Return the (X, Y) coordinate for the center point of the cell that contains the specified text.  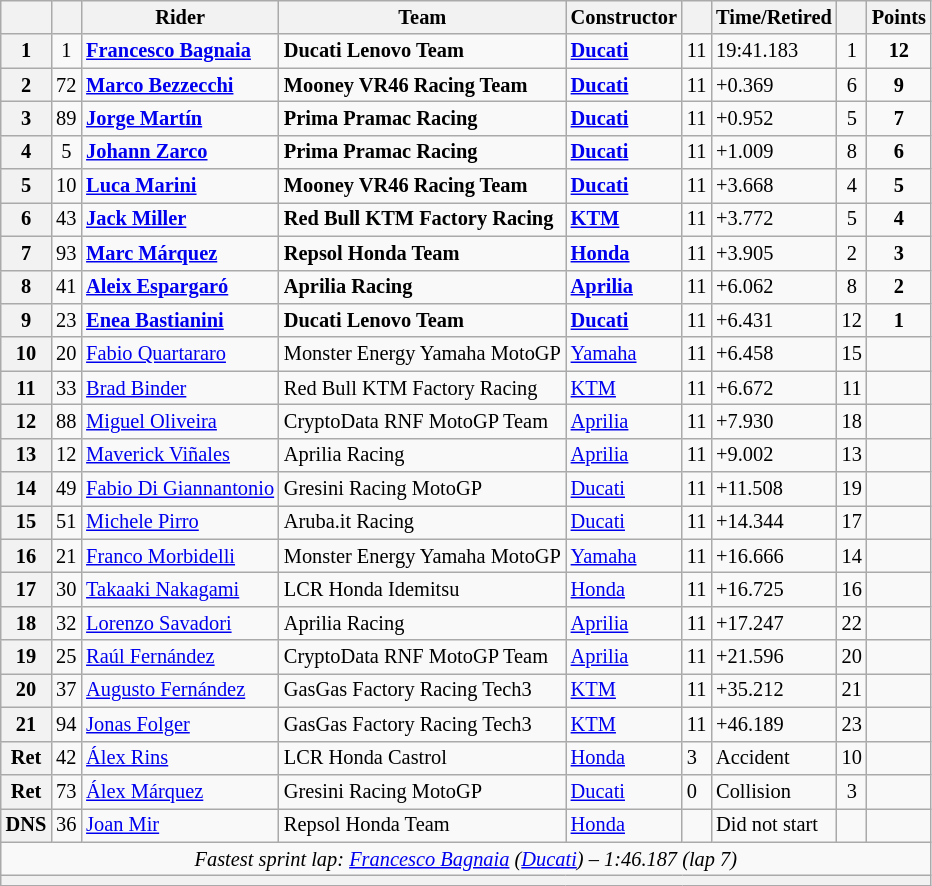
+3.772 (774, 219)
93 (66, 253)
Álex Márquez (180, 791)
+6.458 (774, 354)
+7.930 (774, 421)
+0.952 (774, 118)
Marc Márquez (180, 253)
25 (66, 657)
37 (66, 690)
+9.002 (774, 455)
Jorge Martín (180, 118)
+6.062 (774, 287)
Fabio Di Giannantonio (180, 489)
Joan Mir (180, 825)
+3.905 (774, 253)
22 (852, 623)
32 (66, 623)
+3.668 (774, 186)
+11.508 (774, 489)
LCR Honda Idemitsu (422, 589)
LCR Honda Castrol (422, 758)
Fastest sprint lap: Francesco Bagnaia (Ducati) – 1:46.187 (lap 7) (466, 859)
Raúl Fernández (180, 657)
+1.009 (774, 152)
Points (899, 17)
89 (66, 118)
88 (66, 421)
+35.212 (774, 690)
Álex Rins (180, 758)
+6.672 (774, 388)
36 (66, 825)
Miguel Oliveira (180, 421)
Michele Pirro (180, 522)
Aleix Espargaró (180, 287)
30 (66, 589)
33 (66, 388)
Constructor (624, 17)
Jonas Folger (180, 724)
43 (66, 219)
Luca Marini (180, 186)
72 (66, 85)
42 (66, 758)
0 (696, 791)
Rider (180, 17)
Maverick Viñales (180, 455)
+6.431 (774, 320)
73 (66, 791)
+21.596 (774, 657)
19:41.183 (774, 51)
Accident (774, 758)
Team (422, 17)
+17.247 (774, 623)
Lorenzo Savadori (180, 623)
+0.369 (774, 85)
Augusto Fernández (180, 690)
+16.666 (774, 556)
49 (66, 489)
DNS (26, 825)
Johann Zarco (180, 152)
Brad Binder (180, 388)
Did not start (774, 825)
Time/Retired (774, 17)
Marco Bezzecchi (180, 85)
+46.189 (774, 724)
Takaaki Nakagami (180, 589)
Francesco Bagnaia (180, 51)
Aruba.it Racing (422, 522)
94 (66, 724)
+16.725 (774, 589)
Collision (774, 791)
Fabio Quartararo (180, 354)
Enea Bastianini (180, 320)
+14.344 (774, 522)
Jack Miller (180, 219)
Franco Morbidelli (180, 556)
41 (66, 287)
51 (66, 522)
